Find where the given text appears and provide that cell's center as [x, y] coordinate. 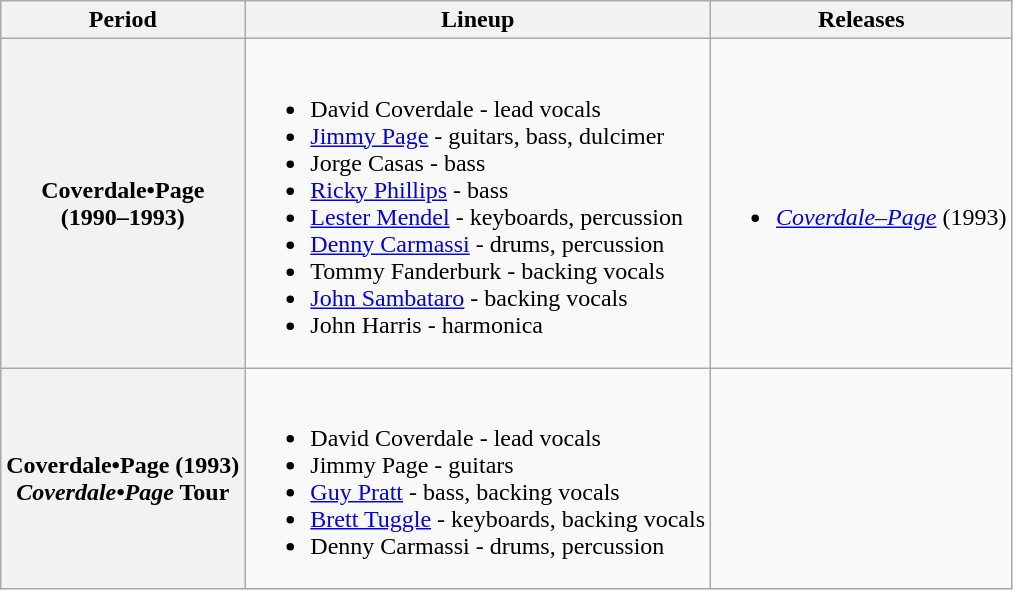
Releases [862, 20]
Period [123, 20]
Coverdale–Page (1993) [862, 204]
Coverdale•Page(1990–1993) [123, 204]
Lineup [478, 20]
Coverdale•Page (1993)Coverdale•Page Tour [123, 478]
